Identify which cell holds the provided text, then report its (X, Y) central coordinate. 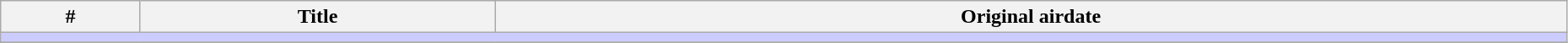
Original airdate (1031, 17)
# (71, 17)
Title (317, 17)
